Capture the cell that displays the provided text and extract its (x, y) central coordinate. 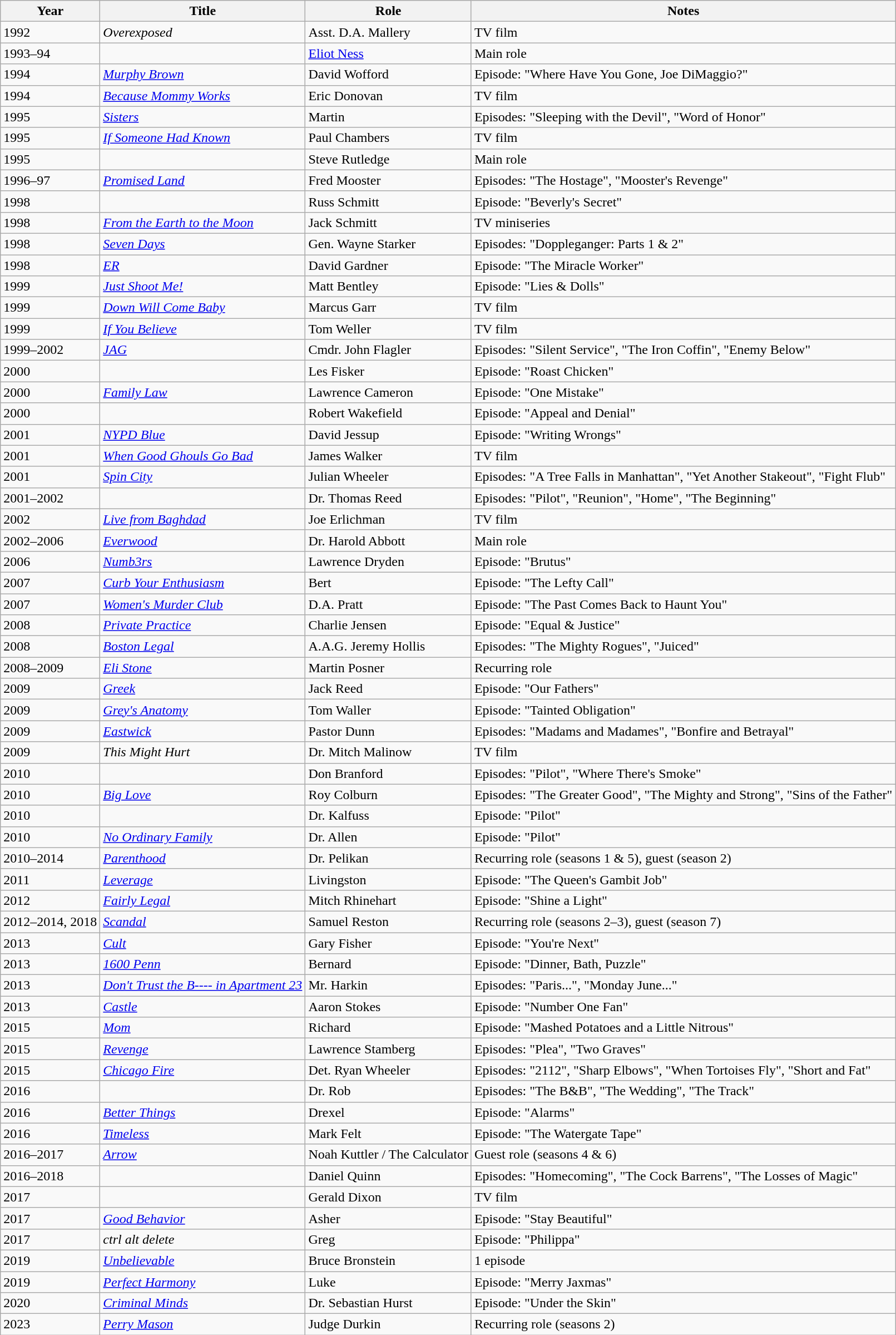
Episode: "Where Have You Gone, Joe DiMaggio?" (683, 75)
No Ordinary Family (202, 837)
Lawrence Stamberg (388, 1049)
Episodes: "Plea", "Two Graves" (683, 1049)
Episodes: "The B&B", "The Wedding", "The Track" (683, 1091)
2010–2014 (50, 858)
Episodes: "Sleeping with the Devil", "Word of Honor" (683, 117)
Judge Durkin (388, 1324)
Episode: "Roast Chicken" (683, 371)
Dr. Mitch Malinow (388, 752)
Mr. Harkin (388, 986)
Episodes: "A Tree Falls in Manhattan", "Yet Another Stakeout", "Fight Flub" (683, 477)
Episodes: "The Greater Good", "The Mighty and Strong", "Sins of the Father" (683, 795)
ER (202, 265)
Title (202, 11)
Just Shoot Me! (202, 287)
Perry Mason (202, 1324)
Robert Wakefield (388, 413)
Recurring role (seasons 2–3), guest (season 7) (683, 922)
Live from Baghdad (202, 519)
Timeless (202, 1134)
Dr. Sebastian Hurst (388, 1303)
Good Behavior (202, 1218)
2020 (50, 1303)
Eli Stone (202, 668)
2008–2009 (50, 668)
Bruce Bronstein (388, 1260)
Pastor Dunn (388, 731)
Chicago Fire (202, 1070)
Big Love (202, 795)
Promised Land (202, 180)
Episodes: "The Mighty Rogues", "Juiced" (683, 647)
Noah Kuttler / The Calculator (388, 1155)
Cult (202, 943)
2012–2014, 2018 (50, 922)
Episodes: "The Hostage", "Mooster's Revenge" (683, 180)
Unbelievable (202, 1260)
ctrl alt delete (202, 1239)
Episode: "Mashed Potatoes and a Little Nitrous" (683, 1028)
Episodes: "Doppleganger: Parts 1 & 2" (683, 244)
Gen. Wayne Starker (388, 244)
Everwood (202, 540)
Dr. Harold Abbott (388, 540)
Martin (388, 117)
Seven Days (202, 244)
Numb3rs (202, 561)
Recurring role (seasons 1 & 5), guest (season 2) (683, 858)
Don Branford (388, 774)
Eliot Ness (388, 53)
This Might Hurt (202, 752)
Asst. D.A. Mallery (388, 32)
Because Mommy Works (202, 96)
Eastwick (202, 731)
Better Things (202, 1112)
Private Practice (202, 625)
Asher (388, 1218)
Parenthood (202, 858)
If You Believe (202, 329)
Les Fisker (388, 371)
Episodes: "2112", "Sharp Elbows", "When Tortoises Fly", "Short and Fat" (683, 1070)
Samuel Reston (388, 922)
1996–97 (50, 180)
Lawrence Cameron (388, 392)
1993–94 (50, 53)
Episode: "Equal & Justice" (683, 625)
Spin City (202, 477)
Livingston (388, 879)
Martin Posner (388, 668)
Notes (683, 11)
Mark Felt (388, 1134)
2006 (50, 561)
2016–2018 (50, 1176)
Gary Fisher (388, 943)
Tom Weller (388, 329)
Roy Colburn (388, 795)
Episode: "The Past Comes Back to Haunt You" (683, 604)
Episode: "Shine a Light" (683, 900)
Episode: "Philippa" (683, 1239)
A.A.G. Jeremy Hollis (388, 647)
Tom Waller (388, 710)
2002–2006 (50, 540)
Fairly Legal (202, 900)
Castle (202, 1007)
Episodes: "Madams and Madames", "Bonfire and Betrayal" (683, 731)
Down Will Come Baby (202, 308)
JAG (202, 350)
Year (50, 11)
1 episode (683, 1260)
Episode: "The Lefty Call" (683, 583)
2012 (50, 900)
1600 Penn (202, 964)
Steve Rutledge (388, 159)
Joe Erlichman (388, 519)
Dr. Allen (388, 837)
Mitch Rhinehart (388, 900)
Episodes: "Homecoming", "The Cock Barrens", "The Losses of Magic" (683, 1176)
Matt Bentley (388, 287)
Charlie Jensen (388, 625)
Guest role (seasons 4 & 6) (683, 1155)
Fred Mooster (388, 180)
Aaron Stokes (388, 1007)
Lawrence Dryden (388, 561)
When Good Ghouls Go Bad (202, 456)
Richard (388, 1028)
Episode: "Stay Beautiful" (683, 1218)
Daniel Quinn (388, 1176)
Episode: "Merry Jaxmas" (683, 1282)
Episode: "Tainted Obligation" (683, 710)
Curb Your Enthusiasm (202, 583)
NYPD Blue (202, 435)
2011 (50, 879)
Sisters (202, 117)
Jack Schmitt (388, 223)
Episode: "Number One Fan" (683, 1007)
Revenge (202, 1049)
Episode: "The Miracle Worker" (683, 265)
Perfect Harmony (202, 1282)
David Jessup (388, 435)
Leverage (202, 879)
2023 (50, 1324)
Grey's Anatomy (202, 710)
From the Earth to the Moon (202, 223)
Episodes: "Silent Service", "The Iron Coffin", "Enemy Below" (683, 350)
Julian Wheeler (388, 477)
Episodes: "Pilot", "Reunion", "Home", "The Beginning" (683, 498)
1992 (50, 32)
David Gardner (388, 265)
1999–2002 (50, 350)
Russ Schmitt (388, 201)
Dr. Thomas Reed (388, 498)
Recurring role (seasons 2) (683, 1324)
TV miniseries (683, 223)
2016–2017 (50, 1155)
Episode: "You're Next" (683, 943)
Bernard (388, 964)
Jack Reed (388, 689)
Episode: "Alarms" (683, 1112)
Role (388, 11)
2001–2002 (50, 498)
Episode: "Under the Skin" (683, 1303)
Episodes: "Pilot", "Where There's Smoke" (683, 774)
Bert (388, 583)
Overexposed (202, 32)
Family Law (202, 392)
D.A. Pratt (388, 604)
Episode: "The Watergate Tape" (683, 1134)
Eric Donovan (388, 96)
2002 (50, 519)
Episode: "The Queen's Gambit Job" (683, 879)
Murphy Brown (202, 75)
Greek (202, 689)
David Wofford (388, 75)
Mom (202, 1028)
Don't Trust the B---- in Apartment 23 (202, 986)
Drexel (388, 1112)
Scandal (202, 922)
Dr. Kalfuss (388, 816)
If Someone Had Known (202, 138)
Episode: "Brutus" (683, 561)
Paul Chambers (388, 138)
Episode: "Our Fathers" (683, 689)
Episode: "Writing Wrongs" (683, 435)
Arrow (202, 1155)
Episode: "Dinner, Bath, Puzzle" (683, 964)
James Walker (388, 456)
Criminal Minds (202, 1303)
Marcus Garr (388, 308)
Dr. Pelikan (388, 858)
Episode: "Appeal and Denial" (683, 413)
Gerald Dixon (388, 1197)
Episode: "Lies & Dolls" (683, 287)
Recurring role (683, 668)
Det. Ryan Wheeler (388, 1070)
Dr. Rob (388, 1091)
Greg (388, 1239)
Luke (388, 1282)
Episode: "One Mistake" (683, 392)
Episode: "Beverly's Secret" (683, 201)
Boston Legal (202, 647)
Cmdr. John Flagler (388, 350)
Episodes: "Paris...", "Monday June..." (683, 986)
Women's Murder Club (202, 604)
